Pinpoint the cell where the given text exists, returning its [x, y] midpoint coordinate. 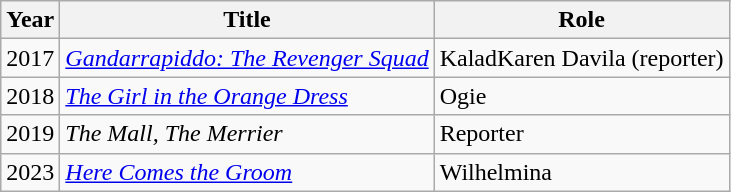
Year [30, 20]
KaladKaren Davila (reporter) [582, 58]
2017 [30, 58]
The Girl in the Orange Dress [247, 96]
2019 [30, 134]
Role [582, 20]
Reporter [582, 134]
The Mall, The Merrier [247, 134]
Wilhelmina [582, 172]
2023 [30, 172]
Gandarrapiddo: The Revenger Squad [247, 58]
Here Comes the Groom [247, 172]
Ogie [582, 96]
2018 [30, 96]
Title [247, 20]
